Determine the (X, Y) coordinate at the center of the cell enclosing the given text.  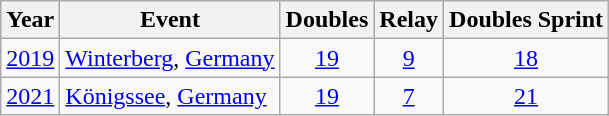
Doubles Sprint (526, 20)
7 (409, 96)
Königssee, Germany (170, 96)
Year (30, 20)
18 (526, 58)
9 (409, 58)
Winterberg, Germany (170, 58)
Relay (409, 20)
2019 (30, 58)
Doubles (327, 20)
2021 (30, 96)
Event (170, 20)
21 (526, 96)
